Scan for the cell matching the given text and deliver its [X, Y] coordinate at center. 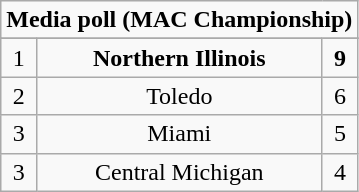
2 [19, 96]
5 [340, 134]
4 [340, 172]
Central Michigan [180, 172]
9 [340, 58]
6 [340, 96]
Toledo [180, 96]
1 [19, 58]
Miami [180, 134]
Northern Illinois [180, 58]
Media poll (MAC Championship) [180, 20]
